Output the [X, Y] coordinate of the center of the cell containing the given text.  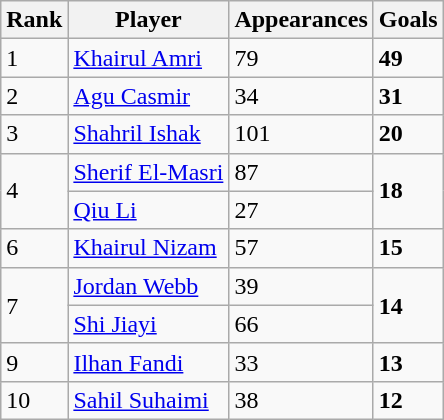
6 [34, 248]
Sahil Suhaimi [148, 400]
34 [301, 96]
2 [34, 96]
13 [408, 362]
Khairul Amri [148, 58]
4 [34, 191]
101 [301, 134]
Qiu Li [148, 210]
Rank [34, 20]
Player [148, 20]
Shahril Ishak [148, 134]
Appearances [301, 20]
Goals [408, 20]
3 [34, 134]
39 [301, 286]
Jordan Webb [148, 286]
Ilhan Fandi [148, 362]
15 [408, 248]
79 [301, 58]
Shi Jiayi [148, 324]
49 [408, 58]
Agu Casmir [148, 96]
38 [301, 400]
33 [301, 362]
10 [34, 400]
27 [301, 210]
57 [301, 248]
18 [408, 191]
9 [34, 362]
12 [408, 400]
31 [408, 96]
Khairul Nizam [148, 248]
87 [301, 172]
20 [408, 134]
7 [34, 305]
1 [34, 58]
Sherif El-Masri [148, 172]
66 [301, 324]
14 [408, 305]
